Pinpoint the cell where the given text exists, returning its [x, y] midpoint coordinate. 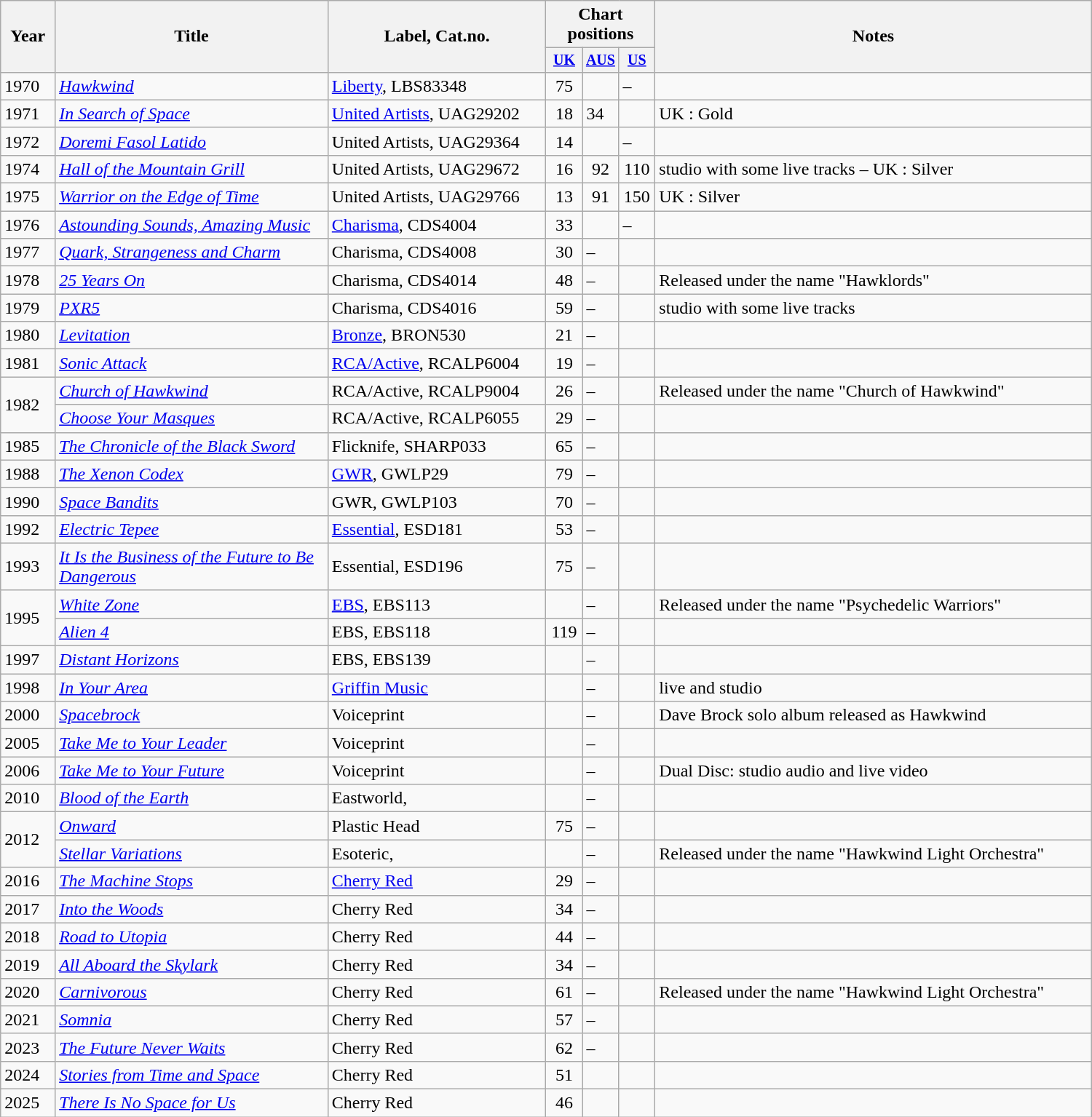
The Machine Stops [192, 881]
RCA/Active, RCALP6004 [437, 363]
Alien 4 [192, 632]
48 [564, 280]
Onward [192, 826]
Astounding Sounds, Amazing Music [192, 225]
2025 [28, 1103]
Hawkwind [192, 86]
1990 [28, 501]
Electric Tepee [192, 529]
Notes [874, 36]
It Is the Business of the Future to Be Dangerous [192, 566]
White Zone [192, 604]
Blood of the Earth [192, 798]
Essential, ESD196 [437, 566]
GWR, GWLP29 [437, 474]
1992 [28, 529]
The Xenon Codex [192, 474]
Sonic Attack [192, 363]
1979 [28, 308]
United Artists, UAG29766 [437, 197]
Distant Horizons [192, 660]
70 [564, 501]
Space Bandits [192, 501]
Warrior on the Edge of Time [192, 197]
1977 [28, 253]
2010 [28, 798]
Label, Cat.no. [437, 36]
1995 [28, 618]
1970 [28, 86]
1988 [28, 474]
Stellar Variations [192, 854]
Quark, Strangeness and Charm [192, 253]
The Chronicle of the Black Sword [192, 446]
1980 [28, 335]
Levitation [192, 335]
AUS [601, 60]
19 [564, 363]
2021 [28, 1019]
Year [28, 36]
Released under the name "Hawklords" [874, 280]
US [637, 60]
26 [564, 391]
61 [564, 992]
UK [564, 60]
There Is No Space for Us [192, 1103]
91 [601, 197]
1981 [28, 363]
In Search of Space [192, 114]
65 [564, 446]
119 [564, 632]
1982 [28, 405]
Take Me to Your Future [192, 771]
Charisma, CDS4004 [437, 225]
2024 [28, 1075]
Griffin Music [437, 688]
UK : Gold [874, 114]
Stories from Time and Space [192, 1075]
2012 [28, 840]
Carnivorous [192, 992]
EBS, EBS139 [437, 660]
Chart positions [601, 25]
UK : Silver [874, 197]
Plastic Head [437, 826]
studio with some live tracks – UK : Silver [874, 169]
59 [564, 308]
GWR, GWLP103 [437, 501]
1997 [28, 660]
2018 [28, 937]
Charisma, CDS4014 [437, 280]
57 [564, 1019]
EBS, EBS118 [437, 632]
1976 [28, 225]
studio with some live tracks [874, 308]
1975 [28, 197]
13 [564, 197]
Released under the name "Church of Hawkwind" [874, 391]
2000 [28, 715]
United Artists, UAG29202 [437, 114]
2020 [28, 992]
Flicknife, SHARP033 [437, 446]
Dave Brock solo album released as Hawkwind [874, 715]
62 [564, 1047]
Eastworld, [437, 798]
25 Years On [192, 280]
1972 [28, 141]
Hall of the Mountain Grill [192, 169]
Liberty, LBS83348 [437, 86]
2006 [28, 771]
live and studio [874, 688]
16 [564, 169]
Bronze, BRON530 [437, 335]
79 [564, 474]
1985 [28, 446]
2017 [28, 909]
Esoteric, [437, 854]
2023 [28, 1047]
Dual Disc: studio audio and live video [874, 771]
Charisma, CDS4016 [437, 308]
1974 [28, 169]
Essential, ESD181 [437, 529]
Spacebrock [192, 715]
United Artists, UAG29672 [437, 169]
21 [564, 335]
The Future Never Waits [192, 1047]
Church of Hawkwind [192, 391]
Road to Utopia [192, 937]
2005 [28, 743]
Doremi Fasol Latido [192, 141]
110 [637, 169]
RCA/Active, RCALP6055 [437, 418]
30 [564, 253]
RCA/Active, RCALP9004 [437, 391]
Charisma, CDS4008 [437, 253]
Choose Your Masques [192, 418]
2019 [28, 964]
2016 [28, 881]
33 [564, 225]
EBS, EBS113 [437, 604]
Into the Woods [192, 909]
14 [564, 141]
1971 [28, 114]
Released under the name "Psychedelic Warriors" [874, 604]
In Your Area [192, 688]
44 [564, 937]
18 [564, 114]
Somnia [192, 1019]
1978 [28, 280]
All Aboard the Skylark [192, 964]
150 [637, 197]
92 [601, 169]
53 [564, 529]
United Artists, UAG29364 [437, 141]
1998 [28, 688]
Title [192, 36]
1993 [28, 566]
Take Me to Your Leader [192, 743]
PXR5 [192, 308]
46 [564, 1103]
51 [564, 1075]
